Extract the (x, y) coordinate from the center of the cell holding the provided text.  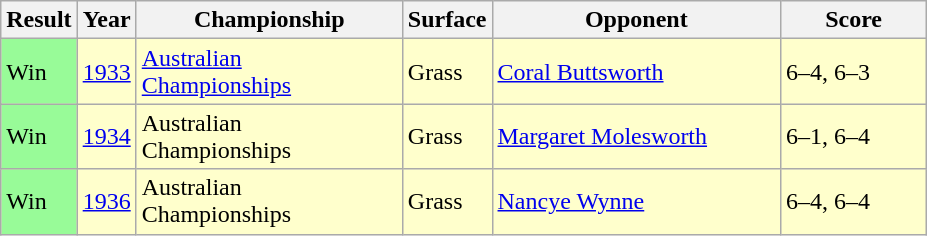
6–4, 6–3 (854, 72)
6–1, 6–4 (854, 136)
6–4, 6–4 (854, 202)
Coral Buttsworth (636, 72)
Margaret Molesworth (636, 136)
Year (106, 20)
Result (39, 20)
1936 (106, 202)
1934 (106, 136)
1933 (106, 72)
Surface (447, 20)
Championship (269, 20)
Nancye Wynne (636, 202)
Opponent (636, 20)
Score (854, 20)
